Determine the (X, Y) coordinate at the center of the cell enclosing the given text.  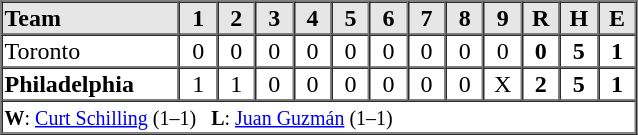
Philadelphia (91, 84)
X (503, 84)
Team (91, 18)
7 (427, 18)
H (579, 18)
R (541, 18)
Toronto (91, 50)
4 (312, 18)
6 (388, 18)
3 (274, 18)
E (617, 18)
9 (503, 18)
8 (465, 18)
W: Curt Schilling (1–1) L: Juan Guzmán (1–1) (319, 116)
